Return (X, Y) of the center of cell containing provided text 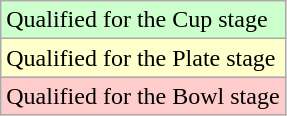
Qualified for the Cup stage (143, 20)
Qualified for the Plate stage (143, 58)
Qualified for the Bowl stage (143, 96)
